Provide the [X, Y] coordinate of the cell's center where the given text is located.  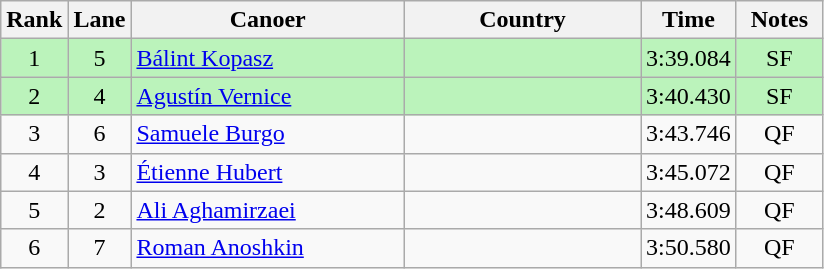
3:50.580 [689, 248]
Country [522, 20]
Étienne Hubert [268, 172]
Samuele Burgo [268, 134]
3:43.746 [689, 134]
Time [689, 20]
Ali Aghamirzaei [268, 210]
7 [100, 248]
1 [34, 58]
3:48.609 [689, 210]
Bálint Kopasz [268, 58]
Roman Anoshkin [268, 248]
3:39.084 [689, 58]
3:45.072 [689, 172]
Agustín Vernice [268, 96]
Notes [779, 20]
3:40.430 [689, 96]
Lane [100, 20]
Rank [34, 20]
Canoer [268, 20]
